For the text-containing cell, return its midpoint in [X, Y] coordinate format. 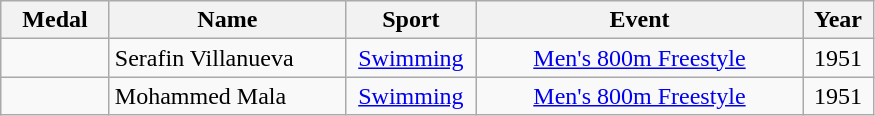
Event [639, 20]
Year [838, 20]
Name [227, 20]
Serafin Villanueva [227, 58]
Mohammed Mala [227, 96]
Medal [56, 20]
Sport [410, 20]
